Provide the [X, Y] coordinate of the cell's center where the given text is located.  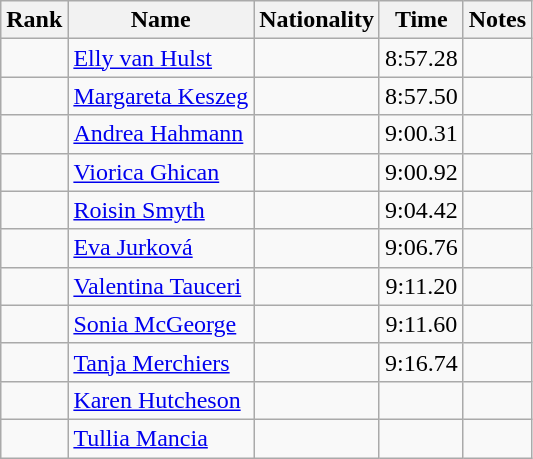
Tullia Mancia [161, 438]
Karen Hutcheson [161, 400]
Nationality [317, 20]
8:57.50 [421, 96]
Rank [34, 20]
Time [421, 20]
Valentina Tauceri [161, 286]
9:04.42 [421, 210]
Viorica Ghican [161, 172]
Margareta Keszeg [161, 96]
Sonia McGeorge [161, 324]
Eva Jurková [161, 248]
8:57.28 [421, 58]
9:00.31 [421, 134]
9:11.20 [421, 286]
Roisin Smyth [161, 210]
9:06.76 [421, 248]
Notes [497, 20]
9:00.92 [421, 172]
Name [161, 20]
9:11.60 [421, 324]
9:16.74 [421, 362]
Elly van Hulst [161, 58]
Andrea Hahmann [161, 134]
Tanja Merchiers [161, 362]
